Find where the given text appears and provide that cell's center as (X, Y) coordinate. 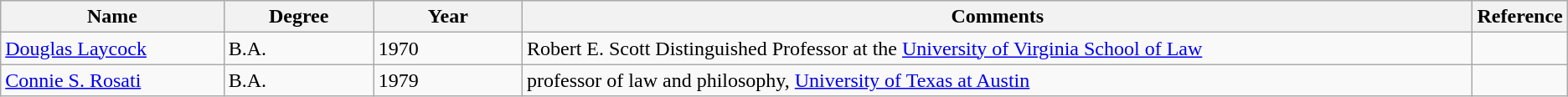
1970 (447, 48)
Robert E. Scott Distinguished Professor at the University of Virginia School of Law (998, 48)
Year (447, 17)
Comments (998, 17)
Douglas Laycock (112, 48)
professor of law and philosophy, University of Texas at Austin (998, 80)
1979 (447, 80)
Connie S. Rosati (112, 80)
Name (112, 17)
Reference (1519, 17)
Degree (298, 17)
